Return the (x, y) coordinate for the center point of the cell that contains the specified text.  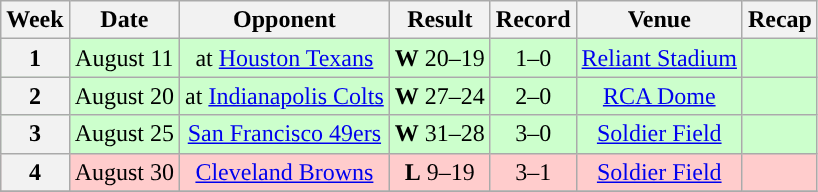
RCA Dome (659, 96)
Record (533, 20)
August 25 (124, 134)
2 (35, 96)
Week (35, 20)
3–1 (533, 172)
1–0 (533, 58)
Recap (780, 20)
W 20–19 (440, 58)
2–0 (533, 96)
August 20 (124, 96)
August 30 (124, 172)
Venue (659, 20)
Date (124, 20)
San Francisco 49ers (285, 134)
1 (35, 58)
Opponent (285, 20)
August 11 (124, 58)
L 9–19 (440, 172)
at Indianapolis Colts (285, 96)
3–0 (533, 134)
4 (35, 172)
3 (35, 134)
Cleveland Browns (285, 172)
W 27–24 (440, 96)
Result (440, 20)
Reliant Stadium (659, 58)
W 31–28 (440, 134)
at Houston Texans (285, 58)
